Return the [x, y] coordinate for the center point of the cell that contains the specified text.  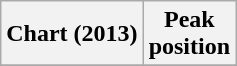
Chart (2013) [72, 34]
Peakposition [189, 34]
